Search for the cell housing the specified text and yield its (X, Y) center coordinate. 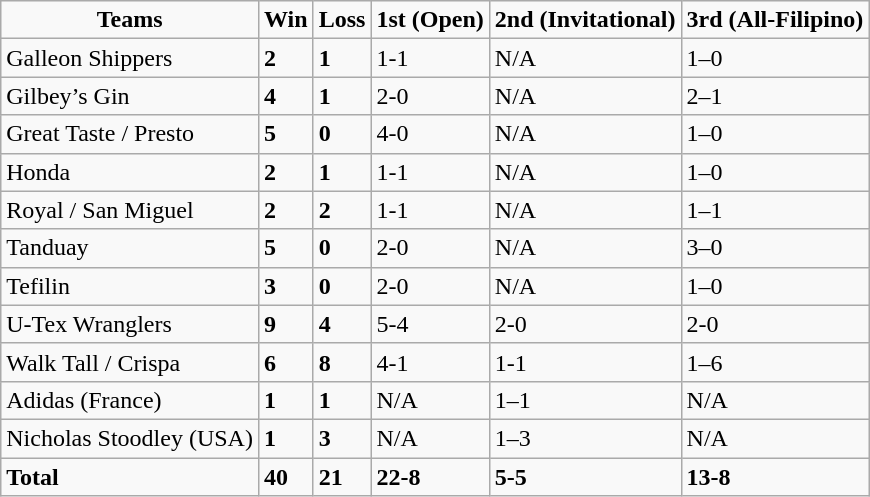
Nicholas Stoodley (USA) (130, 438)
4-1 (430, 362)
U-Tex Wranglers (130, 324)
40 (286, 477)
2nd (Invitational) (585, 20)
1st (Open) (430, 20)
Loss (342, 20)
5-5 (585, 477)
22-8 (430, 477)
Tanduay (130, 248)
4-0 (430, 134)
Gilbey’s Gin (130, 96)
8 (342, 362)
21 (342, 477)
Tefilin (130, 286)
13-8 (775, 477)
2–1 (775, 96)
Win (286, 20)
Great Taste / Presto (130, 134)
Adidas (France) (130, 400)
Teams (130, 20)
Total (130, 477)
1–6 (775, 362)
Walk Tall / Crispa (130, 362)
9 (286, 324)
5-4 (430, 324)
3rd (All-Filipino) (775, 20)
6 (286, 362)
1–3 (585, 438)
Royal / San Miguel (130, 210)
Honda (130, 172)
Galleon Shippers (130, 58)
3–0 (775, 248)
